Locate the cell with the specified text and output its (x, y) center coordinate. 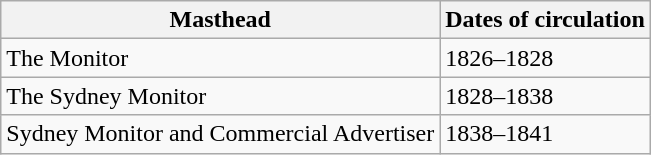
1828–1838 (546, 96)
Masthead (220, 20)
Dates of circulation (546, 20)
The Sydney Monitor (220, 96)
Sydney Monitor and Commercial Advertiser (220, 134)
1826–1828 (546, 58)
The Monitor (220, 58)
1838–1841 (546, 134)
